Pinpoint the cell where the given text exists, returning its [X, Y] midpoint coordinate. 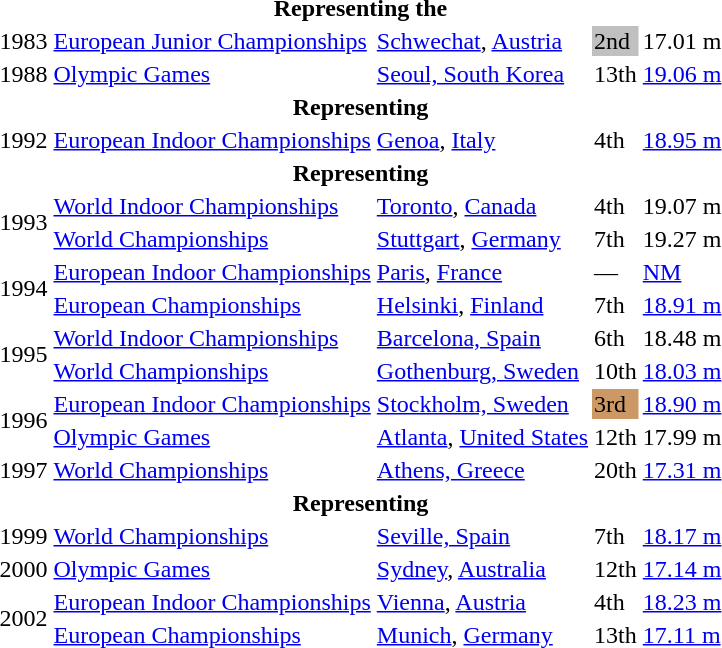
Atlanta, United States [482, 437]
Schwechat, Austria [482, 41]
European Junior Championships [212, 41]
European Championships [212, 305]
20th [616, 470]
Sydney, Australia [482, 569]
Barcelona, Spain [482, 338]
10th [616, 371]
13th [616, 74]
Athens, Greece [482, 470]
Helsinki, Finland [482, 305]
2nd [616, 41]
— [616, 272]
3rd [616, 404]
Stuttgart, Germany [482, 239]
Toronto, Canada [482, 206]
Vienna, Austria [482, 602]
Genoa, Italy [482, 140]
Stockholm, Sweden [482, 404]
Seville, Spain [482, 536]
Paris, France [482, 272]
Seoul, South Korea [482, 74]
Gothenburg, Sweden [482, 371]
6th [616, 338]
